Return [X, Y] of the center of cell containing provided text 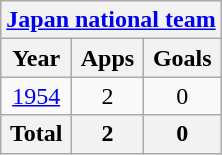
Goals [182, 58]
Japan national team [111, 20]
Total [36, 134]
Year [36, 58]
1954 [36, 96]
Apps [108, 58]
